Identify which cell holds the provided text, then report its (x, y) central coordinate. 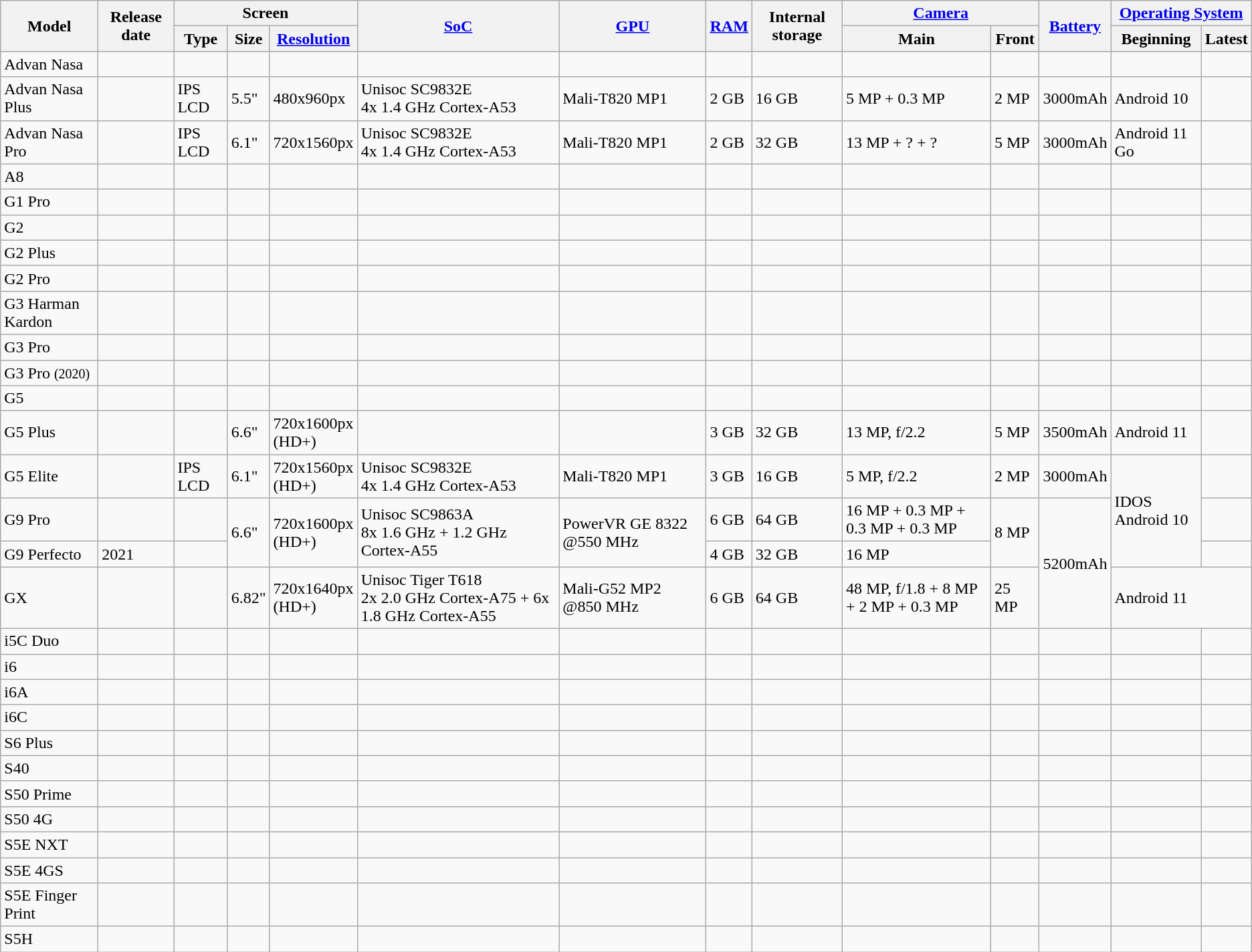
Latest (1227, 39)
16 MP + 0.3 MP + 0.3 MP + 0.3 MP (916, 520)
Front (1015, 39)
G3 Pro (2020) (49, 372)
G2 Plus (49, 253)
Resolution (313, 39)
5200mAh (1075, 563)
Size (249, 39)
S40 (49, 768)
Operating System (1181, 13)
i6C (49, 717)
5 MP + 0.3 MP (916, 99)
Unisoc SC9863A8x 1.6 GHz + 1.2 GHz Cortex-A55 (458, 532)
i5C Duo (49, 641)
13 MP + ? + ? (916, 142)
Release date (136, 26)
SoC (458, 26)
RAM (729, 26)
G1 Pro (49, 202)
25 MP (1015, 598)
i6A (49, 692)
S5E 4GS (49, 870)
PowerVR GE 8322 @550 MHz (633, 532)
IDOSAndroid 10 (1156, 511)
S6 Plus (49, 743)
Beginning (1156, 39)
G2 Pro (49, 278)
5 MP, f/2.2 (916, 476)
Battery (1075, 26)
S5H (49, 939)
Main (916, 39)
5.5" (249, 99)
A8 (49, 176)
3500mAh (1075, 433)
S5E NXT (49, 844)
480x960px (313, 99)
G5 (49, 398)
Model (49, 26)
GX (49, 598)
Camera (940, 13)
G9 Pro (49, 520)
G2 (49, 227)
2021 (136, 554)
720x1560px (313, 142)
S50 Prime (49, 794)
G3 Harman Kardon (49, 313)
6.82" (249, 598)
G5 Plus (49, 433)
720x1560px(HD+) (313, 476)
S50 4G (49, 819)
Type (201, 39)
Mali-G52 MP2 @850 MHz (633, 598)
Advan Nasa Pro (49, 142)
G5 Elite (49, 476)
Android 11 Go (1156, 142)
720x1640px(HD+) (313, 598)
4 GB (729, 554)
Advan Nasa (49, 64)
i6 (49, 667)
Screen (266, 13)
G3 Pro (49, 347)
16 MP (916, 554)
GPU (633, 26)
Internal storage (797, 26)
G9 Perfecto (49, 554)
S5E Finger Print (49, 905)
Advan Nasa Plus (49, 99)
13 MP, f/2.2 (916, 433)
Unisoc Tiger T6182x 2.0 GHz Cortex-A75 + 6x 1.8 GHz Cortex-A55 (458, 598)
48 MP, f/1.8 + 8 MP + 2 MP + 0.3 MP (916, 598)
Android 10 (1156, 99)
8 MP (1015, 532)
